Identify which cell holds the provided text, then report its [x, y] central coordinate. 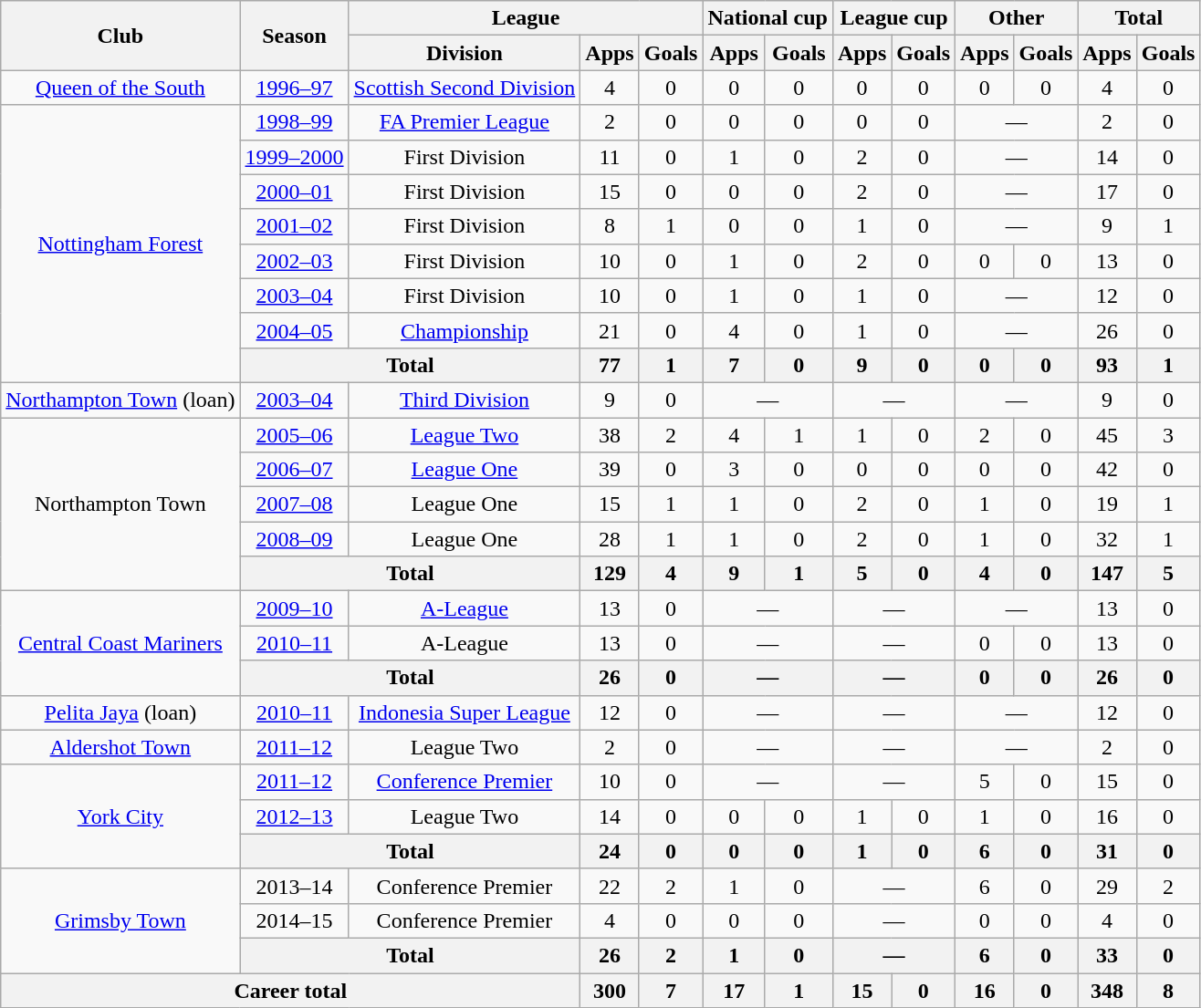
Northampton Town [120, 504]
28 [610, 539]
2014–15 [294, 920]
Other [1017, 18]
1998–99 [294, 122]
Central Coast Mariners [120, 643]
Nottingham Forest [120, 244]
39 [610, 470]
Grimsby Town [120, 920]
2000–01 [294, 192]
2008–09 [294, 539]
2009–10 [294, 608]
29 [1107, 886]
42 [1107, 470]
League [526, 18]
Pelita Jaya (loan) [120, 712]
Queen of the South [120, 88]
Third Division [465, 400]
129 [610, 574]
Division [465, 53]
2012–13 [294, 816]
300 [610, 990]
147 [1107, 574]
2013–14 [294, 886]
Club [120, 36]
24 [610, 851]
Indonesia Super League [465, 712]
38 [610, 435]
2004–05 [294, 330]
31 [1107, 851]
33 [1107, 955]
93 [1107, 365]
1996–97 [294, 88]
1999–2000 [294, 157]
York City [120, 816]
19 [1107, 504]
2007–08 [294, 504]
2006–07 [294, 470]
11 [610, 157]
Career total [290, 990]
Championship [465, 330]
Aldershot Town [120, 747]
2001–02 [294, 226]
22 [610, 886]
Northampton Town (loan) [120, 400]
77 [610, 365]
FA Premier League [465, 122]
45 [1107, 435]
21 [610, 330]
National cup [768, 18]
2005–06 [294, 435]
32 [1107, 539]
Season [294, 36]
Scottish Second Division [465, 88]
2002–03 [294, 261]
League cup [893, 18]
348 [1107, 990]
